Extract the (X, Y) coordinate from the center of the cell holding the provided text.  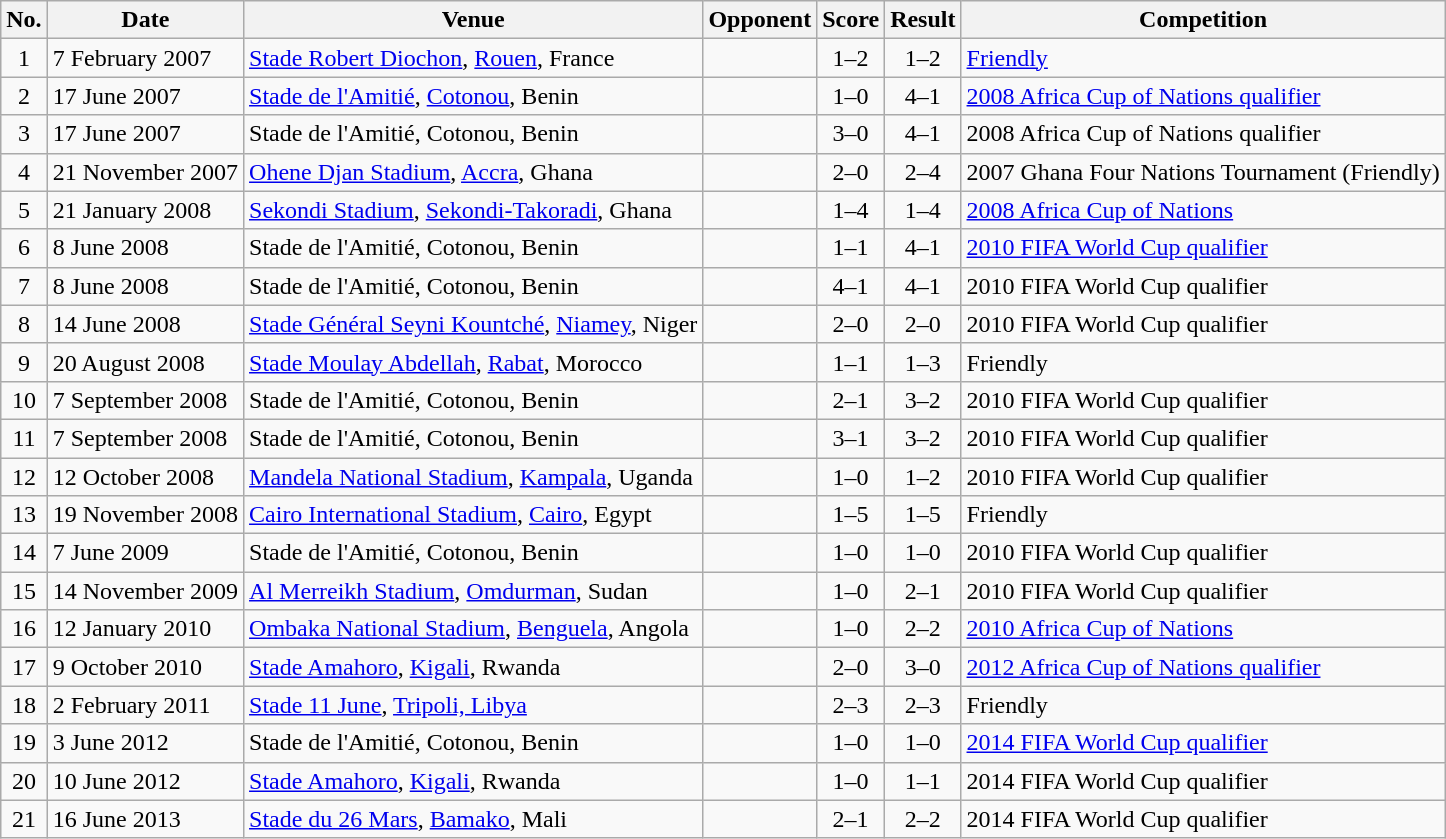
2 (24, 96)
10 (24, 400)
12 (24, 477)
13 (24, 515)
12 January 2010 (145, 629)
Ombaka National Stadium, Benguela, Angola (474, 629)
18 (24, 705)
9 October 2010 (145, 667)
21 January 2008 (145, 210)
7 (24, 286)
3 June 2012 (145, 743)
19 (24, 743)
1–3 (923, 362)
21 (24, 819)
20 (24, 781)
Stade Général Seyni Kountché, Niamey, Niger (474, 324)
Venue (474, 20)
Ohene Djan Stadium, Accra, Ghana (474, 172)
Result (923, 20)
3 (24, 134)
2012 Africa Cup of Nations qualifier (1203, 667)
16 June 2013 (145, 819)
16 (24, 629)
Cairo International Stadium, Cairo, Egypt (474, 515)
20 August 2008 (145, 362)
7 February 2007 (145, 58)
8 (24, 324)
2010 Africa Cup of Nations (1203, 629)
14 June 2008 (145, 324)
Competition (1203, 20)
Al Merreikh Stadium, Omdurman, Sudan (474, 591)
21 November 2007 (145, 172)
1 (24, 58)
2–4 (923, 172)
Date (145, 20)
2 February 2011 (145, 705)
Stade Robert Diochon, Rouen, France (474, 58)
12 October 2008 (145, 477)
Sekondi Stadium, Sekondi-Takoradi, Ghana (474, 210)
Stade du 26 Mars, Bamako, Mali (474, 819)
14 (24, 553)
11 (24, 438)
9 (24, 362)
Opponent (760, 20)
No. (24, 20)
10 June 2012 (145, 781)
14 November 2009 (145, 591)
3–1 (851, 438)
6 (24, 248)
Mandela National Stadium, Kampala, Uganda (474, 477)
19 November 2008 (145, 515)
5 (24, 210)
Score (851, 20)
Stade Moulay Abdellah, Rabat, Morocco (474, 362)
2008 Africa Cup of Nations (1203, 210)
17 (24, 667)
4 (24, 172)
7 June 2009 (145, 553)
15 (24, 591)
2007 Ghana Four Nations Tournament (Friendly) (1203, 172)
Stade 11 June, Tripoli, Libya (474, 705)
